Find where the given text appears and provide that cell's center as [x, y] coordinate. 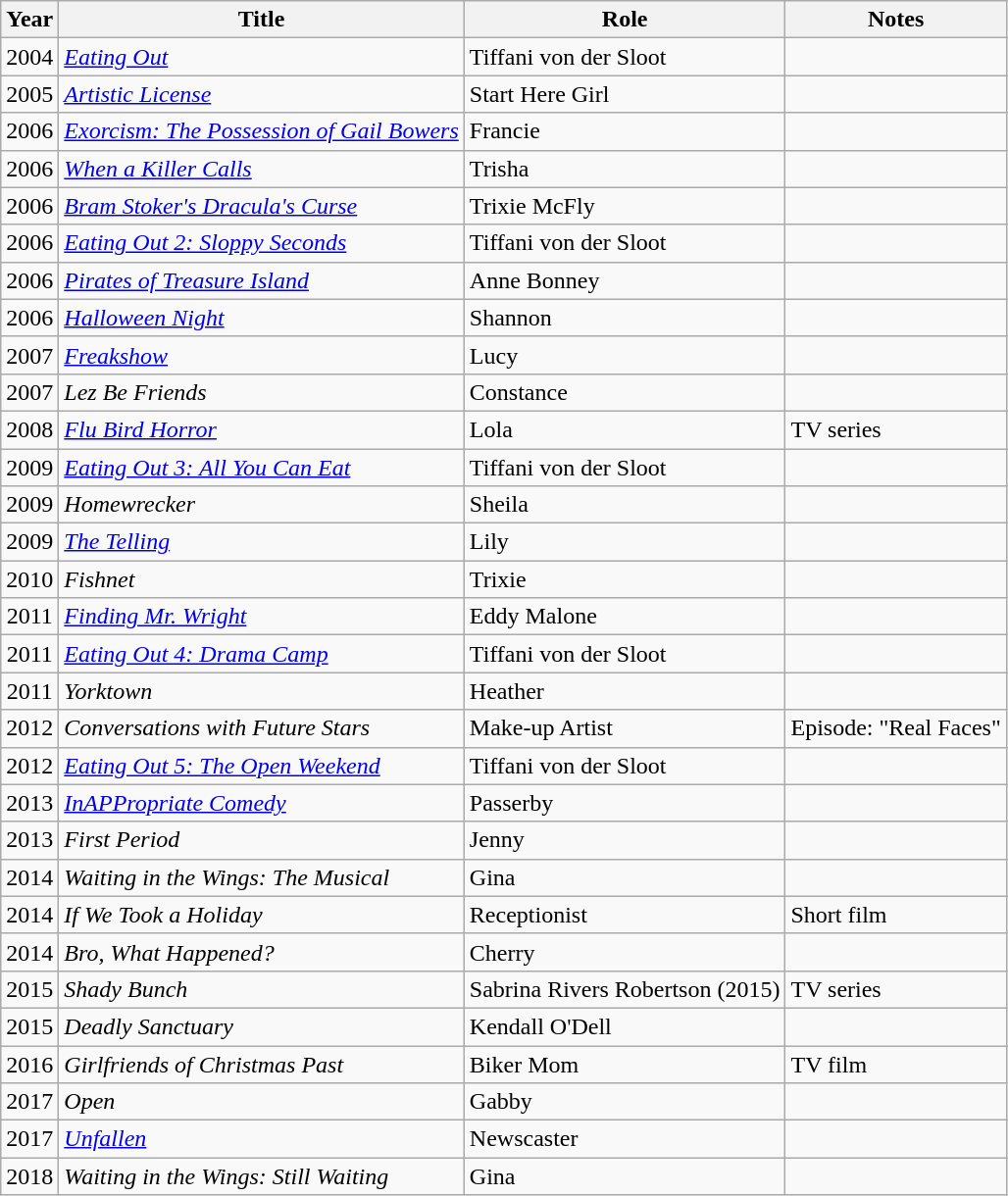
Deadly Sanctuary [261, 1026]
Bram Stoker's Dracula's Curse [261, 206]
Lez Be Friends [261, 392]
Conversations with Future Stars [261, 728]
Start Here Girl [625, 94]
Lily [625, 542]
Role [625, 20]
2008 [29, 429]
Sheila [625, 505]
Eating Out 5: The Open Weekend [261, 766]
Homewrecker [261, 505]
2016 [29, 1064]
Yorktown [261, 691]
Exorcism: The Possession of Gail Bowers [261, 131]
First Period [261, 840]
Fishnet [261, 579]
Passerby [625, 803]
Halloween Night [261, 318]
Lucy [625, 355]
Notes [896, 20]
TV film [896, 1064]
Receptionist [625, 915]
Episode: "Real Faces" [896, 728]
2010 [29, 579]
Shannon [625, 318]
Eating Out 2: Sloppy Seconds [261, 243]
Artistic License [261, 94]
Girlfriends of Christmas Past [261, 1064]
Short film [896, 915]
Newscaster [625, 1139]
Gabby [625, 1102]
When a Killer Calls [261, 169]
Biker Mom [625, 1064]
Title [261, 20]
The Telling [261, 542]
Trisha [625, 169]
2018 [29, 1176]
Eddy Malone [625, 617]
Constance [625, 392]
Trixie [625, 579]
Eating Out 4: Drama Camp [261, 654]
Francie [625, 131]
Eating Out [261, 57]
Sabrina Rivers Robertson (2015) [625, 989]
Freakshow [261, 355]
If We Took a Holiday [261, 915]
Jenny [625, 840]
Waiting in the Wings: The Musical [261, 877]
Bro, What Happened? [261, 952]
Eating Out 3: All You Can Eat [261, 468]
Unfallen [261, 1139]
Lola [625, 429]
2004 [29, 57]
Year [29, 20]
Open [261, 1102]
Heather [625, 691]
Pirates of Treasure Island [261, 280]
2005 [29, 94]
Trixie McFly [625, 206]
Finding Mr. Wright [261, 617]
Kendall O'Dell [625, 1026]
Flu Bird Horror [261, 429]
Shady Bunch [261, 989]
Cherry [625, 952]
InAPPropriate Comedy [261, 803]
Waiting in the Wings: Still Waiting [261, 1176]
Make-up Artist [625, 728]
Anne Bonney [625, 280]
